Identify which cell holds the provided text, then report its [x, y] central coordinate. 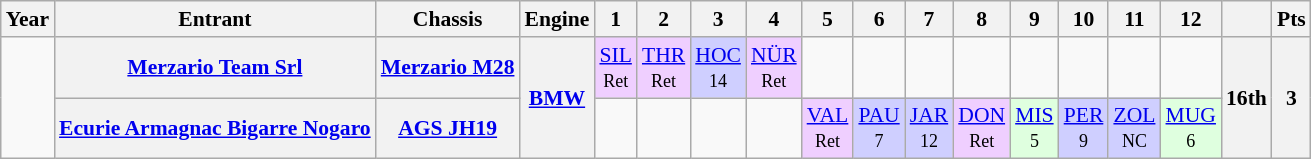
Engine [556, 19]
BMW [556, 98]
8 [982, 19]
6 [878, 19]
THRRet [664, 68]
Pts [1292, 19]
PAU7 [878, 128]
HOC14 [718, 68]
Merzario M28 [448, 68]
Merzario Team Srl [215, 68]
VALRet [828, 128]
ZOLNC [1134, 128]
16th [1246, 98]
MIS5 [1034, 128]
Entrant [215, 19]
7 [930, 19]
2 [664, 19]
MUG6 [1190, 128]
11 [1134, 19]
5 [828, 19]
NÜRRet [774, 68]
JAR12 [930, 128]
1 [616, 19]
DONRet [982, 128]
9 [1034, 19]
Ecurie Armagnac Bigarre Nogaro [215, 128]
PER9 [1084, 128]
AGS JH19 [448, 128]
10 [1084, 19]
Chassis [448, 19]
SILRet [616, 68]
Year [28, 19]
12 [1190, 19]
4 [774, 19]
